Find where the given text appears and provide that cell's center as [X, Y] coordinate. 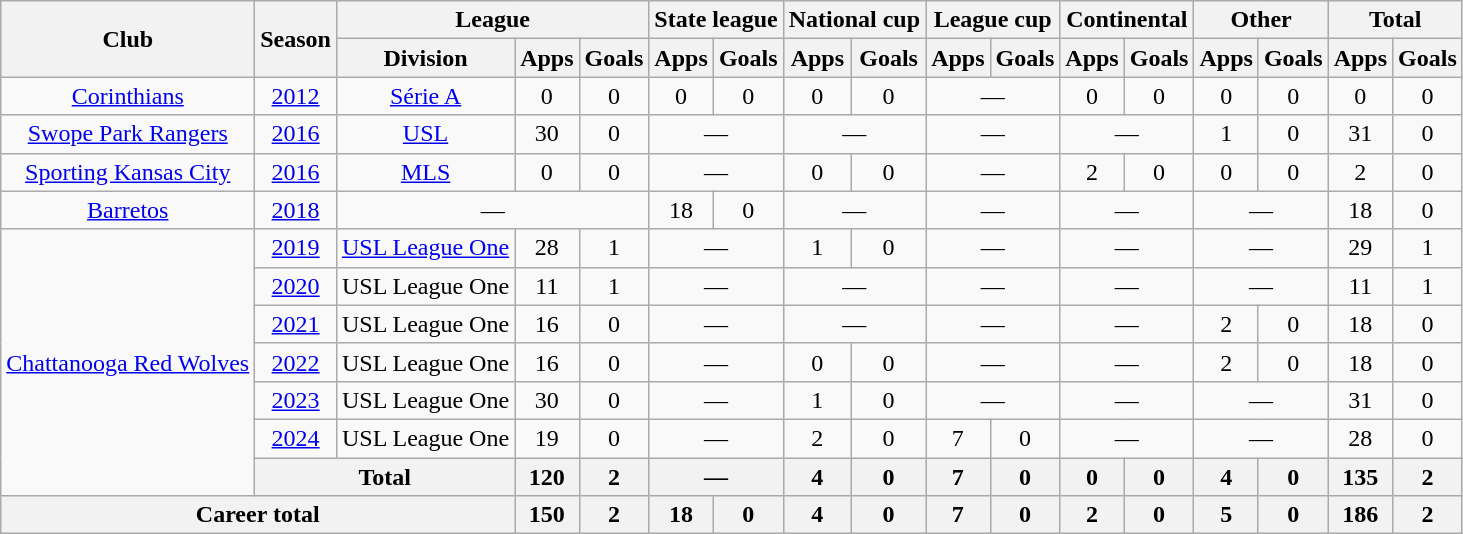
186 [1360, 515]
Barretos [128, 210]
League cup [993, 20]
2019 [296, 248]
29 [1360, 248]
State league [716, 20]
National cup [854, 20]
2018 [296, 210]
2020 [296, 286]
Other [1261, 20]
Swope Park Rangers [128, 134]
135 [1360, 477]
120 [547, 477]
Corinthians [128, 96]
5 [1226, 515]
19 [547, 438]
Division [425, 58]
League [492, 20]
2023 [296, 400]
Chattanooga Red Wolves [128, 362]
2022 [296, 362]
2021 [296, 324]
Season [296, 39]
Career total [258, 515]
MLS [425, 172]
Club [128, 39]
2012 [296, 96]
2024 [296, 438]
Sporting Kansas City [128, 172]
Continental [1127, 20]
Série A [425, 96]
150 [547, 515]
USL [425, 134]
